Capture the cell that displays the provided text and extract its [X, Y] central coordinate. 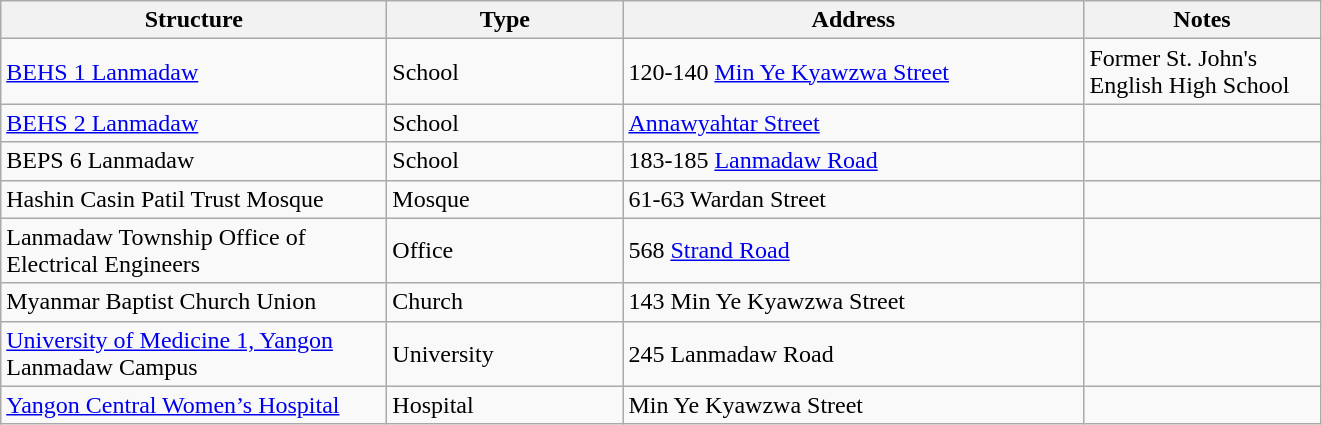
Mosque [505, 199]
Church [505, 302]
BEPS 6 Lanmadaw [194, 161]
Annawyahtar Street [854, 123]
Lanmadaw Township Office of Electrical Engineers [194, 250]
Address [854, 20]
61-63 Wardan Street [854, 199]
Hashin Casin Patil Trust Mosque [194, 199]
Structure [194, 20]
Former St. John's English High School [1202, 72]
143 Min Ye Kyawzwa Street [854, 302]
Type [505, 20]
Min Ye Kyawzwa Street [854, 405]
568 Strand Road [854, 250]
183-185 Lanmadaw Road [854, 161]
245 Lanmadaw Road [854, 354]
Yangon Central Women’s Hospital [194, 405]
Office [505, 250]
Myanmar Baptist Church Union [194, 302]
Hospital [505, 405]
University of Medicine 1, Yangon Lanmadaw Campus [194, 354]
University [505, 354]
BEHS 2 Lanmadaw [194, 123]
120-140 Min Ye Kyawzwa Street [854, 72]
BEHS 1 Lanmadaw [194, 72]
Notes [1202, 20]
